For the text-containing cell, return its midpoint in [x, y] coordinate format. 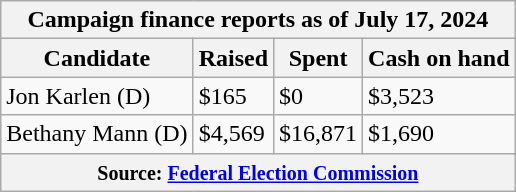
Source: Federal Election Commission [258, 172]
$4,569 [233, 134]
Spent [318, 58]
$165 [233, 96]
Bethany Mann (D) [97, 134]
Raised [233, 58]
$16,871 [318, 134]
Cash on hand [439, 58]
Candidate [97, 58]
Jon Karlen (D) [97, 96]
Campaign finance reports as of July 17, 2024 [258, 20]
$3,523 [439, 96]
$0 [318, 96]
$1,690 [439, 134]
